Find where the given text appears and provide that cell's center as [X, Y] coordinate. 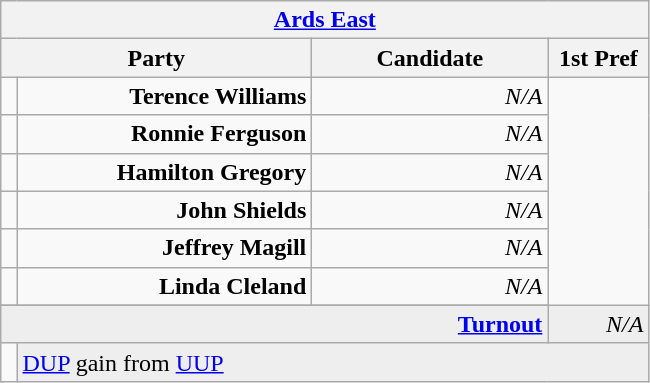
Terence Williams [164, 96]
DUP gain from UUP [333, 362]
Linda Cleland [164, 286]
Ards East [325, 20]
Hamilton Gregory [164, 172]
Party [156, 58]
Jeffrey Magill [164, 248]
Ronnie Ferguson [164, 134]
Candidate [430, 58]
Turnout [274, 324]
1st Pref [598, 58]
John Shields [164, 210]
